Output the (X, Y) coordinate of the center of the cell containing the given text.  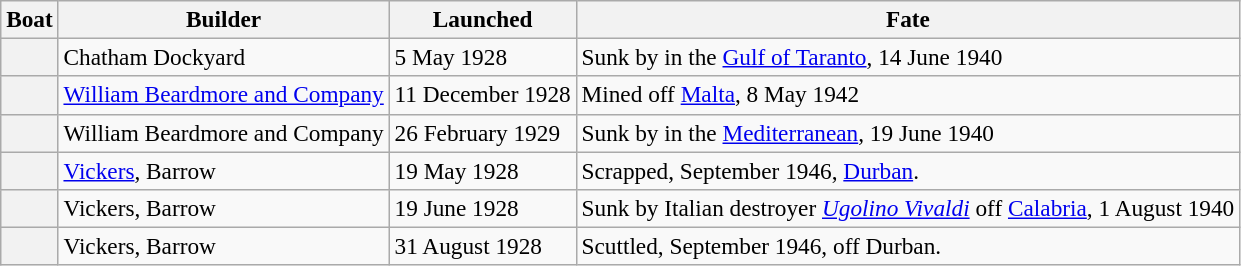
Mined off Malta, 8 May 1942 (908, 95)
19 June 1928 (482, 208)
Scrapped, September 1946, Durban. (908, 170)
Boat (30, 19)
19 May 1928 (482, 170)
Sunk by in the Gulf of Taranto, 14 June 1940 (908, 57)
Sunk by in the Mediterranean, 19 June 1940 (908, 133)
Chatham Dockyard (224, 57)
11 December 1928 (482, 95)
31 August 1928 (482, 246)
26 February 1929 (482, 133)
Fate (908, 19)
Scuttled, September 1946, off Durban. (908, 246)
Builder (224, 19)
Sunk by Italian destroyer Ugolino Vivaldi off Calabria, 1 August 1940 (908, 208)
5 May 1928 (482, 57)
Launched (482, 19)
